Find where the given text appears and provide that cell's center as (x, y) coordinate. 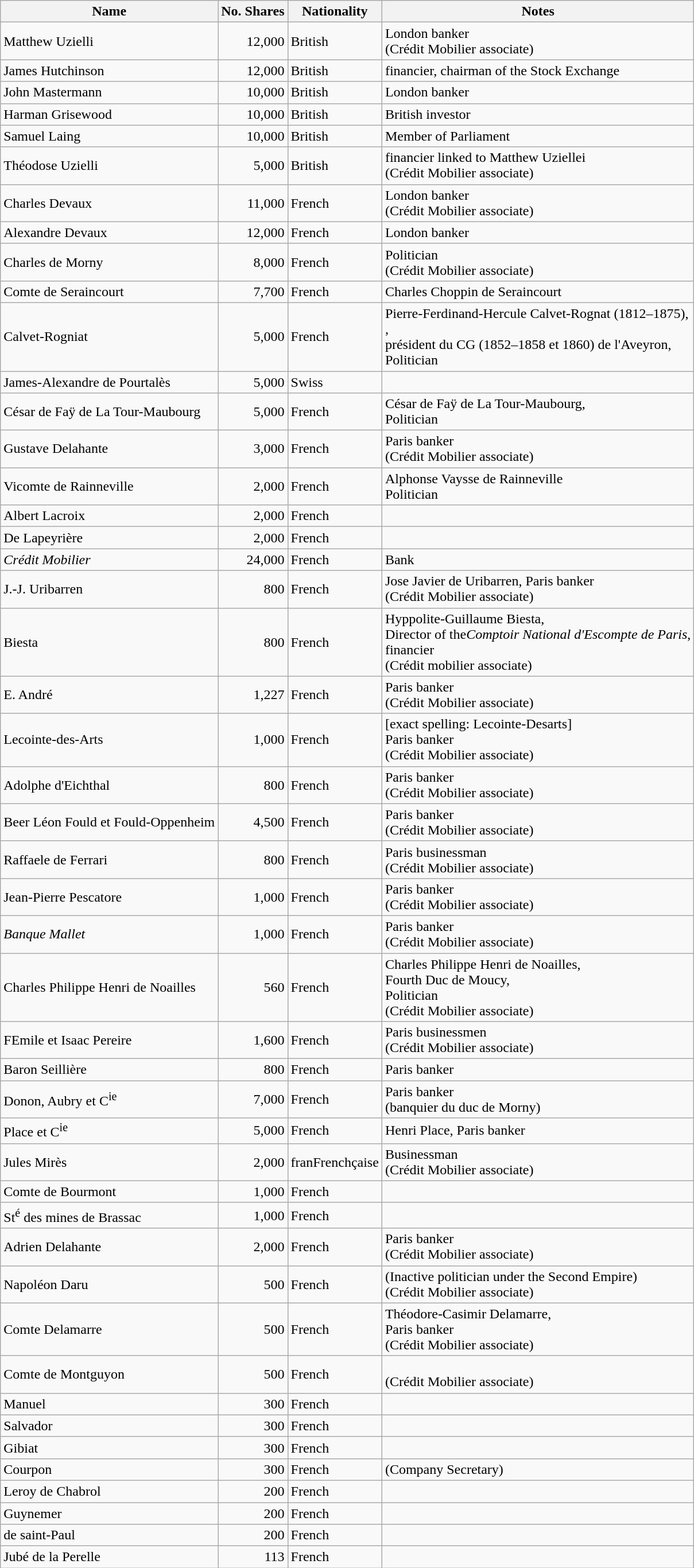
Comte de Bourmont (109, 1191)
Comte de Montguyon (109, 1374)
British investor (537, 114)
Place et Cie (109, 1131)
Jose Javier de Uribarren, Paris banker(Crédit Mobilier associate) (537, 589)
Guynemer (109, 1513)
Harman Grisewood (109, 114)
De Lapeyrière (109, 538)
Charles de Morny (109, 262)
Politician(Crédit Mobilier associate) (537, 262)
Courpon (109, 1469)
Paris banker(banquier du duc de Morny) (537, 1100)
3,000 (253, 449)
Paris banker (537, 1070)
Hyppolite-Guillaume Biesta, Director of theComptoir National d'Escompte de Paris,financier(Crédit mobilier associate) (537, 642)
de saint-Paul (109, 1535)
Alexandre Devaux (109, 232)
Crédit Mobilier (109, 560)
Businessman(Crédit Mobilier associate) (537, 1162)
Charles Philippe Henri de Noailles (109, 987)
Name (109, 11)
7,700 (253, 292)
Comte Delamarre (109, 1329)
Nationality (335, 11)
Charles Choppin de Seraincourt (537, 292)
Théodose Uzielli (109, 165)
11,000 (253, 203)
Alphonse Vaysse de Rainneville Politician (537, 487)
Paris businessman(Crédit Mobilier associate) (537, 860)
John Mastermann (109, 92)
Calvet-Rogniat (109, 336)
Henri Place, Paris banker (537, 1131)
franFrenchçaise (335, 1162)
Jubé de la Perelle (109, 1557)
E. André (109, 694)
Raffaele de Ferrari (109, 860)
Jules Mirès (109, 1162)
Baron Seillière (109, 1070)
financier, chairman of the Stock Exchange (537, 71)
4,500 (253, 822)
Pierre-Ferdinand-Hercule Calvet-Rognat (1812–1875),, président du CG (1852–1858 et 1860) de l'Aveyron,Politician (537, 336)
Adolphe d'Eichthal (109, 785)
Member of Parliament (537, 136)
Donon, Aubry et Cie (109, 1100)
Swiss (335, 382)
James Hutchinson (109, 71)
Manuel (109, 1404)
Leroy de Chabrol (109, 1491)
Matthew Uzielli (109, 41)
Banque Mallet (109, 934)
113 (253, 1557)
[exact spelling: Lecointe-Desarts]Paris banker(Crédit Mobilier associate) (537, 740)
César de Faÿ de La Tour-Maubourg (109, 412)
Gibiat (109, 1447)
FEmile et Isaac Pereire (109, 1040)
1,600 (253, 1040)
Biesta (109, 642)
(Company Secretary) (537, 1469)
Salvador (109, 1426)
Notes (537, 11)
Charles Devaux (109, 203)
Samuel Laing (109, 136)
No. Shares (253, 11)
560 (253, 987)
Albert Lacroix (109, 516)
James-Alexandre de Pourtalès (109, 382)
(Inactive politician under the Second Empire)(Crédit Mobilier associate) (537, 1284)
J.-J. Uribarren (109, 589)
Vicomte de Rainneville (109, 487)
Lecointe-des-Arts (109, 740)
8,000 (253, 262)
Napoléon Daru (109, 1284)
24,000 (253, 560)
Adrien Delahante (109, 1247)
7,000 (253, 1100)
Charles Philippe Henri de Noailles,Fourth Duc de Moucy, Politician(Crédit Mobilier associate) (537, 987)
financier linked to Matthew Uziellei(Crédit Mobilier associate) (537, 165)
Gustave Delahante (109, 449)
Jean-Pierre Pescatore (109, 896)
Comte de Seraincourt (109, 292)
Bank (537, 560)
Beer Léon Fould et Fould-Oppenheim (109, 822)
(Crédit Mobilier associate) (537, 1374)
Paris businessmen(Crédit Mobilier associate) (537, 1040)
César de Faÿ de La Tour-Maubourg, Politician (537, 412)
Sté des mines de Brassac (109, 1216)
Théodore-Casimir Delamarre,Paris banker(Crédit Mobilier associate) (537, 1329)
1,227 (253, 694)
